Locate the cell with the specified text and output its [X, Y] center coordinate. 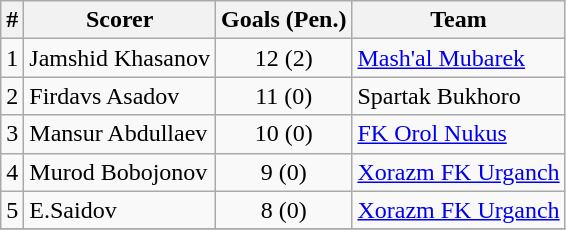
Mansur Abdullaev [120, 134]
Mash'al Mubarek [458, 58]
Jamshid Khasanov [120, 58]
Team [458, 20]
Spartak Bukhoro [458, 96]
5 [12, 210]
9 (0) [284, 172]
2 [12, 96]
1 [12, 58]
FK Orol Nukus [458, 134]
3 [12, 134]
10 (0) [284, 134]
12 (2) [284, 58]
Murod Bobojonov [120, 172]
Firdavs Asadov [120, 96]
# [12, 20]
Scorer [120, 20]
4 [12, 172]
E.Saidov [120, 210]
8 (0) [284, 210]
11 (0) [284, 96]
Goals (Pen.) [284, 20]
